Pinpoint the cell where the given text exists, returning its (x, y) midpoint coordinate. 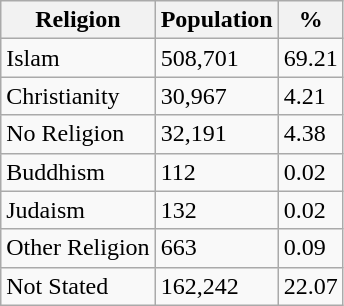
22.07 (310, 286)
No Religion (78, 134)
Religion (78, 20)
Judaism (78, 210)
132 (216, 210)
32,191 (216, 134)
4.38 (310, 134)
0.09 (310, 248)
Islam (78, 58)
663 (216, 248)
% (310, 20)
Population (216, 20)
30,967 (216, 96)
69.21 (310, 58)
508,701 (216, 58)
Christianity (78, 96)
Other Religion (78, 248)
Not Stated (78, 286)
4.21 (310, 96)
Buddhism (78, 172)
112 (216, 172)
162,242 (216, 286)
